Locate the cell with the specified text and output its [x, y] center coordinate. 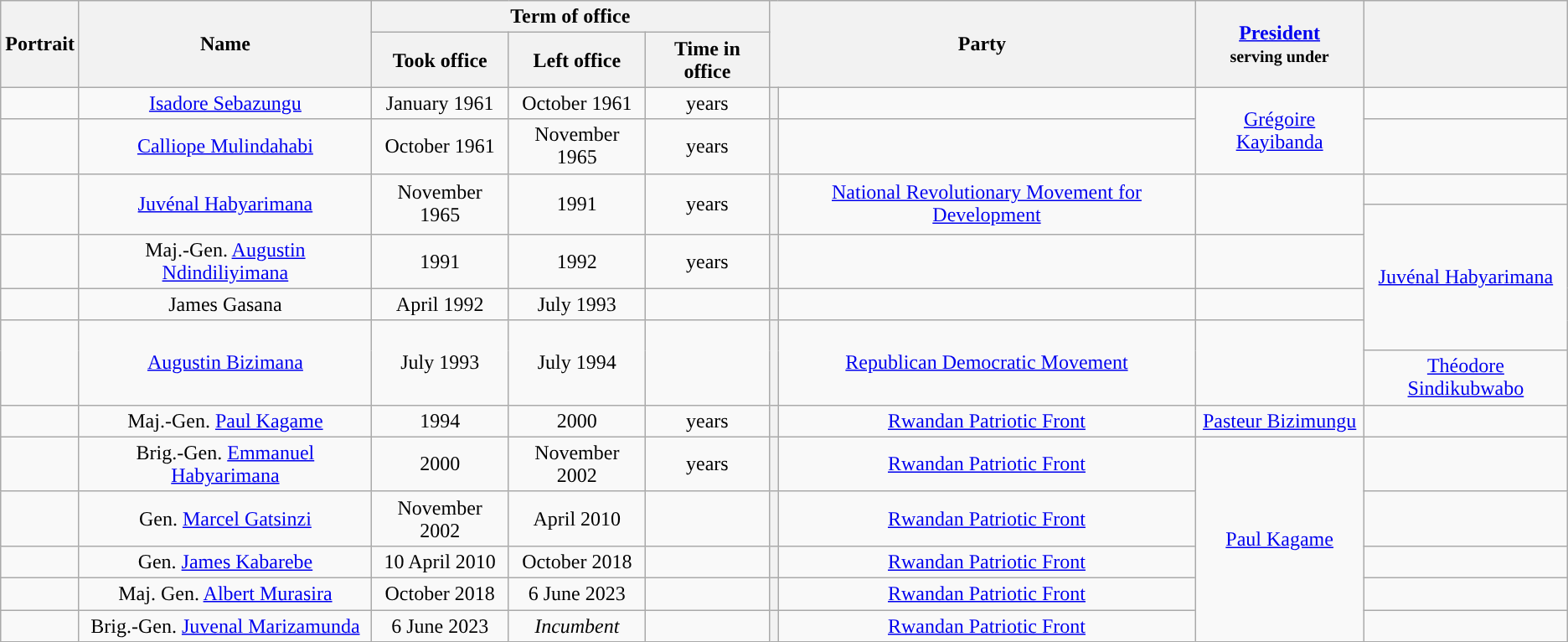
National Revolutionary Movement for Development [987, 204]
January 1961 [440, 103]
Grégoire Kayibanda [1280, 131]
Maj. Gen. Albert Murasira [224, 593]
1994 [440, 421]
Party [982, 44]
Théodore Sindikubwabo [1466, 377]
Calliope Mulindahabi [224, 146]
Brig.-Gen. Emmanuel Habyarimana [224, 464]
Maj.-Gen. Paul Kagame [224, 421]
1992 [577, 261]
Left office [577, 60]
Paul Kagame [1280, 539]
Took office [440, 60]
April 2010 [577, 518]
Incumbent [577, 626]
Maj.-Gen. Augustin Ndindiliyimana [224, 261]
Time in office [708, 60]
Pasteur Bizimungu [1280, 421]
April 1992 [440, 304]
Republican Democratic Movement [987, 362]
10 April 2010 [440, 562]
Isadore Sebazungu [224, 103]
Name [224, 44]
Augustin Bizimana [224, 362]
Gen. Marcel Gatsinzi [224, 518]
Brig.-Gen. Juvenal Marizamunda [224, 626]
July 1994 [577, 362]
James Gasana [224, 304]
Gen. James Kabarebe [224, 562]
Presidentserving under [1280, 44]
Portrait [40, 44]
Term of office [570, 17]
